Determine the (x, y) coordinate at the center of the cell enclosing the given text.  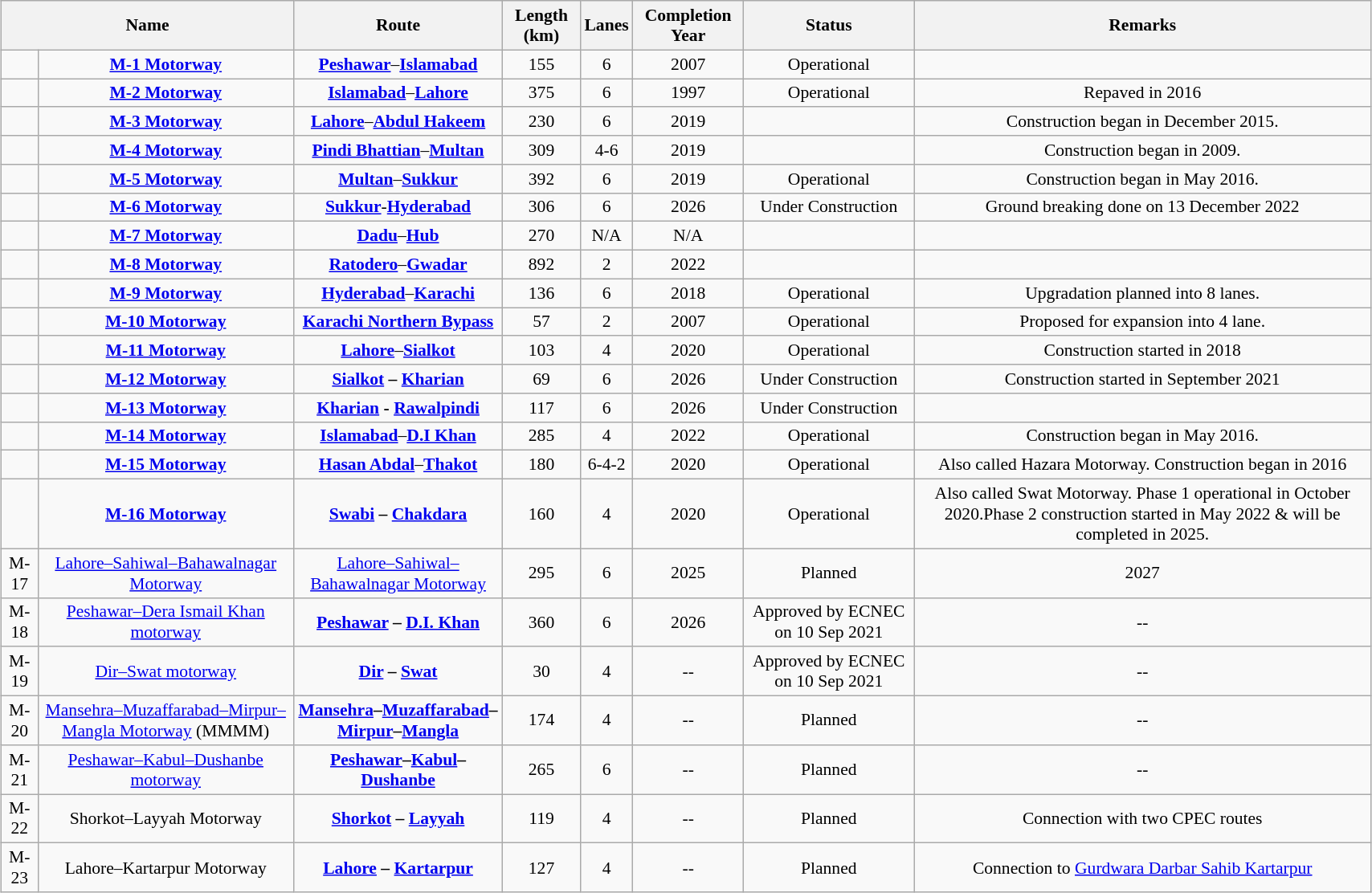
180 (541, 465)
Sukkur-Hyderabad (398, 207)
103 (541, 350)
M-12 Motorway (165, 379)
6-4-2 (606, 465)
M-23 (19, 867)
M-19 (19, 671)
Dir – Swat (398, 671)
M-21 (19, 769)
Also called Hazara Motorway. Construction began in 2016 (1142, 465)
Lahore–Sialkot (398, 350)
Multan–Sukkur (398, 178)
M-2 Motorway (165, 93)
295 (541, 573)
Route (398, 26)
Proposed for expansion into 4 lane. (1142, 321)
285 (541, 436)
375 (541, 93)
M-11 Motorway (165, 350)
Lahore–Abdul Hakeem (398, 121)
Also called Swat Motorway. Phase 1 operational in October 2020.Phase 2 construction started in May 2022 & will be completed in 2025. (1142, 514)
127 (541, 867)
M-9 Motorway (165, 293)
Lahore – Kartarpur (398, 867)
155 (541, 64)
230 (541, 121)
Completion Year (688, 26)
57 (541, 321)
Name (148, 26)
360 (541, 622)
M-1 Motorway (165, 64)
Status (829, 26)
Construction began in December 2015. (1142, 121)
Hyderabad–Karachi (398, 293)
Lahore–Kartarpur Motorway (165, 867)
Sialkot – Kharian (398, 379)
Remarks (1142, 26)
Construction started in 2018 (1142, 350)
M-15 Motorway (165, 465)
Peshawar–Kabul–Dushanbe (398, 769)
Upgradation planned into 8 lanes. (1142, 293)
M-5 Motorway (165, 178)
136 (541, 293)
Karachi Northern Bypass (398, 321)
Islamabad–D.I Khan (398, 436)
892 (541, 264)
Peshawar – D.I. Khan (398, 622)
119 (541, 818)
M-10 Motorway (165, 321)
Islamabad–Lahore (398, 93)
4-6 (606, 150)
2027 (1142, 573)
2025 (688, 573)
Peshawar–Dera Ismail Khan motorway (165, 622)
M-8 Motorway (165, 264)
117 (541, 407)
Repaved in 2016 (1142, 93)
M-16 Motorway (165, 514)
Dir–Swat motorway (165, 671)
69 (541, 379)
30 (541, 671)
Peshawar–Islamabad (398, 64)
265 (541, 769)
M-3 Motorway (165, 121)
Length (km) (541, 26)
Connection to Gurdwara Darbar Sahib Kartarpur (1142, 867)
Construction began in 2009. (1142, 150)
Kharian - Rawalpindi (398, 407)
Dadu–Hub (398, 236)
Swabi – Chakdara (398, 514)
1997 (688, 93)
Construction started in September 2021 (1142, 379)
M-17 (19, 573)
M-7 Motorway (165, 236)
Mansehra–Muzaffarabad–Mirpur–Mangla Motorway (MMMM) (165, 720)
Ground breaking done on 13 December 2022 (1142, 207)
M-4 Motorway (165, 150)
174 (541, 720)
M-13 Motorway (165, 407)
M-18 (19, 622)
309 (541, 150)
392 (541, 178)
Lanes (606, 26)
Mansehra–Muzaffarabad–Mirpur–Mangla (398, 720)
Pindi Bhattian–Multan (398, 150)
Hasan Abdal–Thakot (398, 465)
2018 (688, 293)
M-22 (19, 818)
Peshawar–Kabul–Dushanbe motorway (165, 769)
160 (541, 514)
270 (541, 236)
Connection with two CPEC routes (1142, 818)
M-14 Motorway (165, 436)
M-20 (19, 720)
306 (541, 207)
Shorkot – Layyah (398, 818)
Ratodero–Gwadar (398, 264)
Shorkot–Layyah Motorway (165, 818)
M-6 Motorway (165, 207)
